Provide the [X, Y] coordinate of the cell's center where the given text is located.  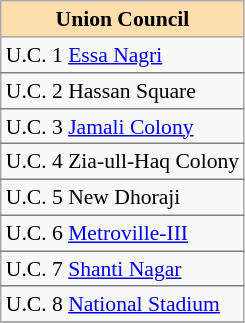
U.C. 3 Jamali Colony [122, 126]
U.C. 1 Essa Nagri [122, 55]
U.C. 8 National Stadium [122, 304]
U.C. 4 Zia-ull-Haq Colony [122, 162]
Union Council [122, 19]
U.C. 6 Metroville-III [122, 233]
U.C. 2 Hassan Square [122, 91]
U.C. 5 New Dhoraji [122, 197]
U.C. 7 Shanti Nagar [122, 269]
